Find where the given text appears and provide that cell's center as [x, y] coordinate. 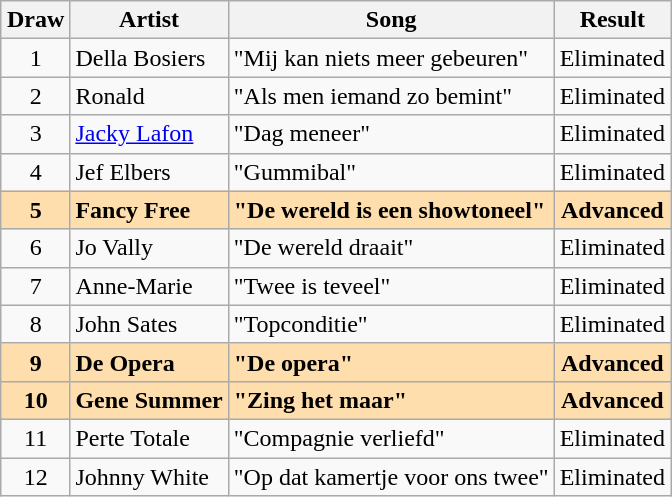
"Gummibal" [391, 172]
6 [35, 248]
3 [35, 134]
Jo Vally [149, 248]
"Dag meneer" [391, 134]
De Opera [149, 362]
Gene Summer [149, 400]
Jacky Lafon [149, 134]
7 [35, 286]
"De wereld is een showtoneel" [391, 210]
Draw [35, 20]
"Topconditie" [391, 324]
Fancy Free [149, 210]
2 [35, 96]
Johnny White [149, 477]
9 [35, 362]
Ronald [149, 96]
Della Bosiers [149, 58]
11 [35, 438]
Song [391, 20]
Anne-Marie [149, 286]
"Compagnie verliefd" [391, 438]
"Mij kan niets meer gebeuren" [391, 58]
4 [35, 172]
Jef Elbers [149, 172]
1 [35, 58]
8 [35, 324]
5 [35, 210]
"Als men iemand zo bemint" [391, 96]
"Zing het maar" [391, 400]
Artist [149, 20]
John Sates [149, 324]
"Twee is teveel" [391, 286]
10 [35, 400]
12 [35, 477]
Result [612, 20]
"De opera" [391, 362]
"De wereld draait" [391, 248]
"Op dat kamertje voor ons twee" [391, 477]
Perte Totale [149, 438]
